Provide the [x, y] coordinate of the cell's center where the given text is located.  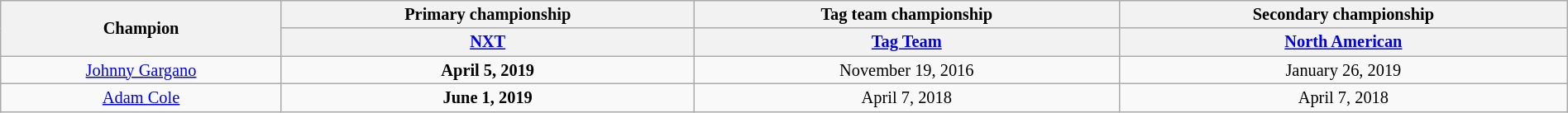
NXT [488, 42]
Tag Team [906, 42]
Adam Cole [141, 97]
North American [1343, 42]
June 1, 2019 [488, 97]
Primary championship [488, 14]
January 26, 2019 [1343, 70]
April 5, 2019 [488, 70]
Champion [141, 28]
November 19, 2016 [906, 70]
Tag team championship [906, 14]
Secondary championship [1343, 14]
Johnny Gargano [141, 70]
